Capture the cell that displays the provided text and extract its [X, Y] central coordinate. 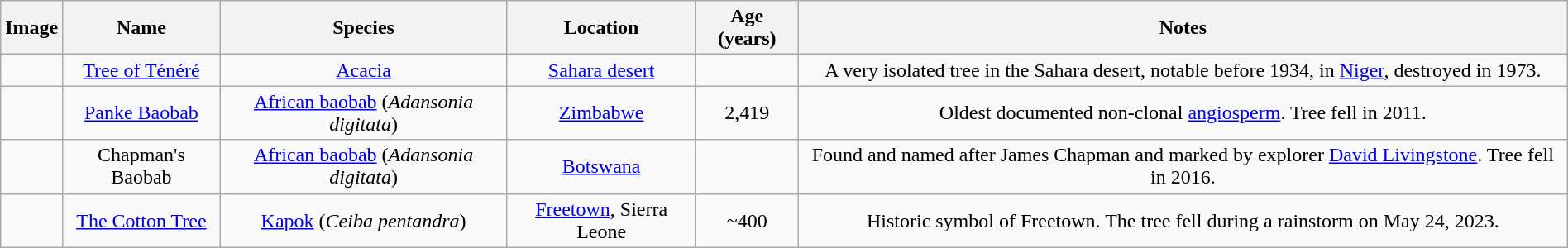
Notes [1183, 28]
Kapok (Ceiba pentandra) [364, 220]
Species [364, 28]
Sahara desert [601, 70]
Tree of Ténéré [141, 70]
2,419 [747, 112]
A very isolated tree in the Sahara desert, notable before 1934, in Niger, destroyed in 1973. [1183, 70]
Age (years) [747, 28]
Location [601, 28]
Historic symbol of Freetown. The tree fell during a rainstorm on May 24, 2023. [1183, 220]
Chapman's Baobab [141, 167]
Found and named after James Chapman and marked by explorer David Livingstone. Tree fell in 2016. [1183, 167]
Oldest documented non-clonal angiosperm. Tree fell in 2011. [1183, 112]
Zimbabwe [601, 112]
Name [141, 28]
Botswana [601, 167]
~400 [747, 220]
Panke Baobab [141, 112]
Acacia [364, 70]
The Cotton Tree [141, 220]
Image [31, 28]
Freetown, Sierra Leone [601, 220]
